Pinpoint the cell where the given text exists, returning its (x, y) midpoint coordinate. 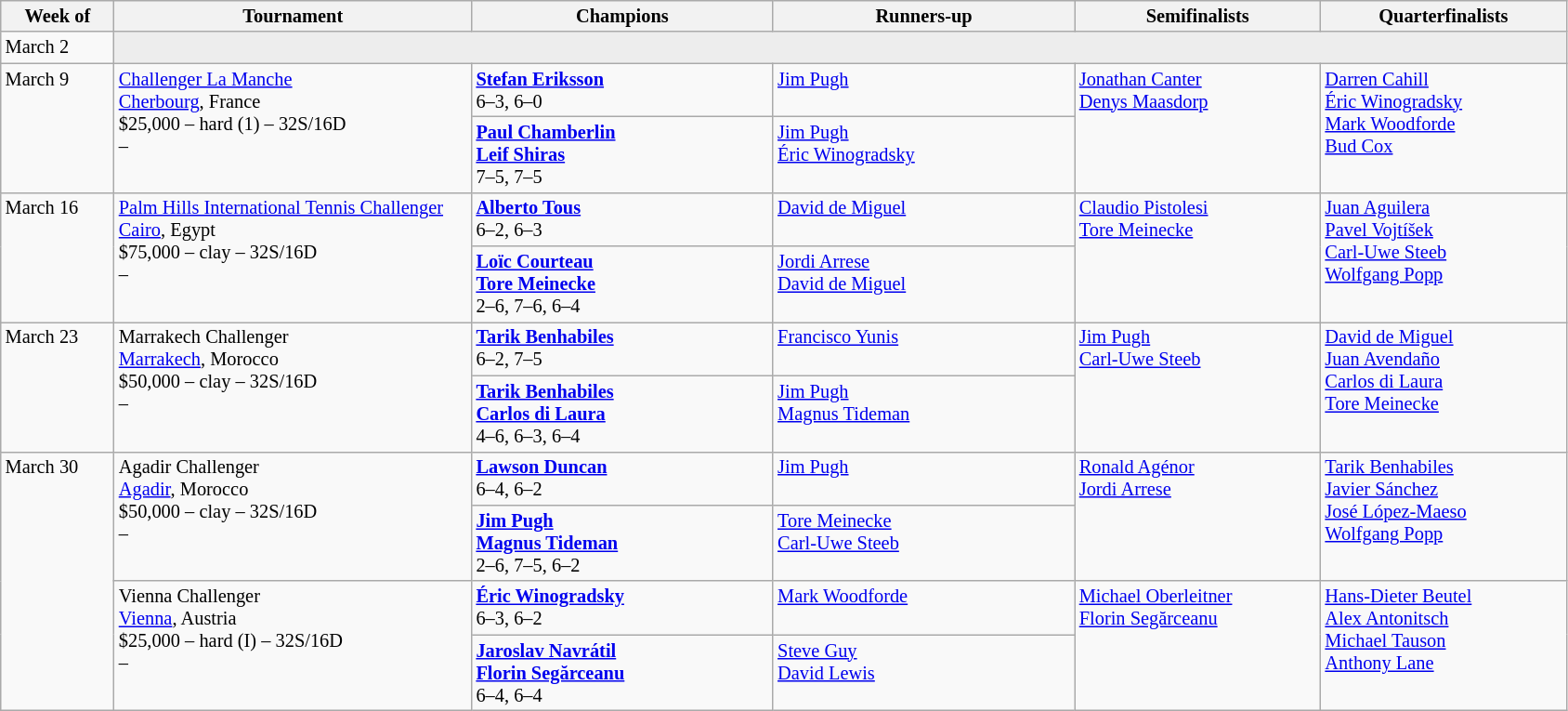
Vienna Challenger Vienna, Austria$25,000 – hard (I) – 32S/16D – (294, 645)
March 16 (58, 257)
Quarterfinalists (1444, 16)
Alberto Tous 6–2, 6–3 (622, 219)
Paul Chamberlin Leif Shiras7–5, 7–5 (622, 154)
Semifinalists (1198, 16)
Jim Pugh Éric Winogradsky (923, 154)
David de Miguel Juan Avendaño Carlos di Laura Tore Meinecke (1444, 387)
Steve Guy David Lewis (923, 673)
Hans-Dieter Beutel Alex Antonitsch Michael Tauson Anthony Lane (1444, 645)
Juan Aguilera Pavel Vojtíšek Carl-Uwe Steeb Wolfgang Popp (1444, 257)
Jim Pugh Carl-Uwe Steeb (1198, 387)
March 23 (58, 387)
Francisco Yunis (923, 349)
Jonathan Canter Denys Maasdorp (1198, 128)
Jaroslav Navrátil Florin Segărceanu6–4, 6–4 (622, 673)
Tarik Benhabiles 6–2, 7–5 (622, 349)
David de Miguel (923, 219)
Jim Pugh Magnus Tideman2–6, 7–5, 6–2 (622, 543)
Week of (58, 16)
March 30 (58, 582)
Claudio Pistolesi Tore Meinecke (1198, 257)
Michael Oberleitner Florin Segărceanu (1198, 645)
March 9 (58, 128)
Darren Cahill Éric Winogradsky Mark Woodforde Bud Cox (1444, 128)
Ronald Agénor Jordi Arrese (1198, 517)
Jim Pugh Magnus Tideman (923, 414)
Agadir Challenger Agadir, Morocco$50,000 – clay – 32S/16D – (294, 517)
Runners-up (923, 16)
Palm Hills International Tennis Challenger Cairo, Egypt$75,000 – clay – 32S/16D – (294, 257)
Jordi Arrese David de Miguel (923, 284)
Challenger La Manche Cherbourg, France$25,000 – hard (1) – 32S/16D – (294, 128)
Loïc Courteau Tore Meinecke2–6, 7–6, 6–4 (622, 284)
Tarik Benhabiles Carlos di Laura4–6, 6–3, 6–4 (622, 414)
Éric Winogradsky 6–3, 6–2 (622, 608)
Tournament (294, 16)
March 2 (58, 47)
Lawson Duncan 6–4, 6–2 (622, 479)
Mark Woodforde (923, 608)
Marrakech Challenger Marrakech, Morocco$50,000 – clay – 32S/16D – (294, 387)
Tarik Benhabiles Javier Sánchez José López-Maeso Wolfgang Popp (1444, 517)
Stefan Eriksson 6–3, 6–0 (622, 90)
Tore Meinecke Carl-Uwe Steeb (923, 543)
Champions (622, 16)
